Determine the (X, Y) coordinate at the center of the cell enclosing the given text.  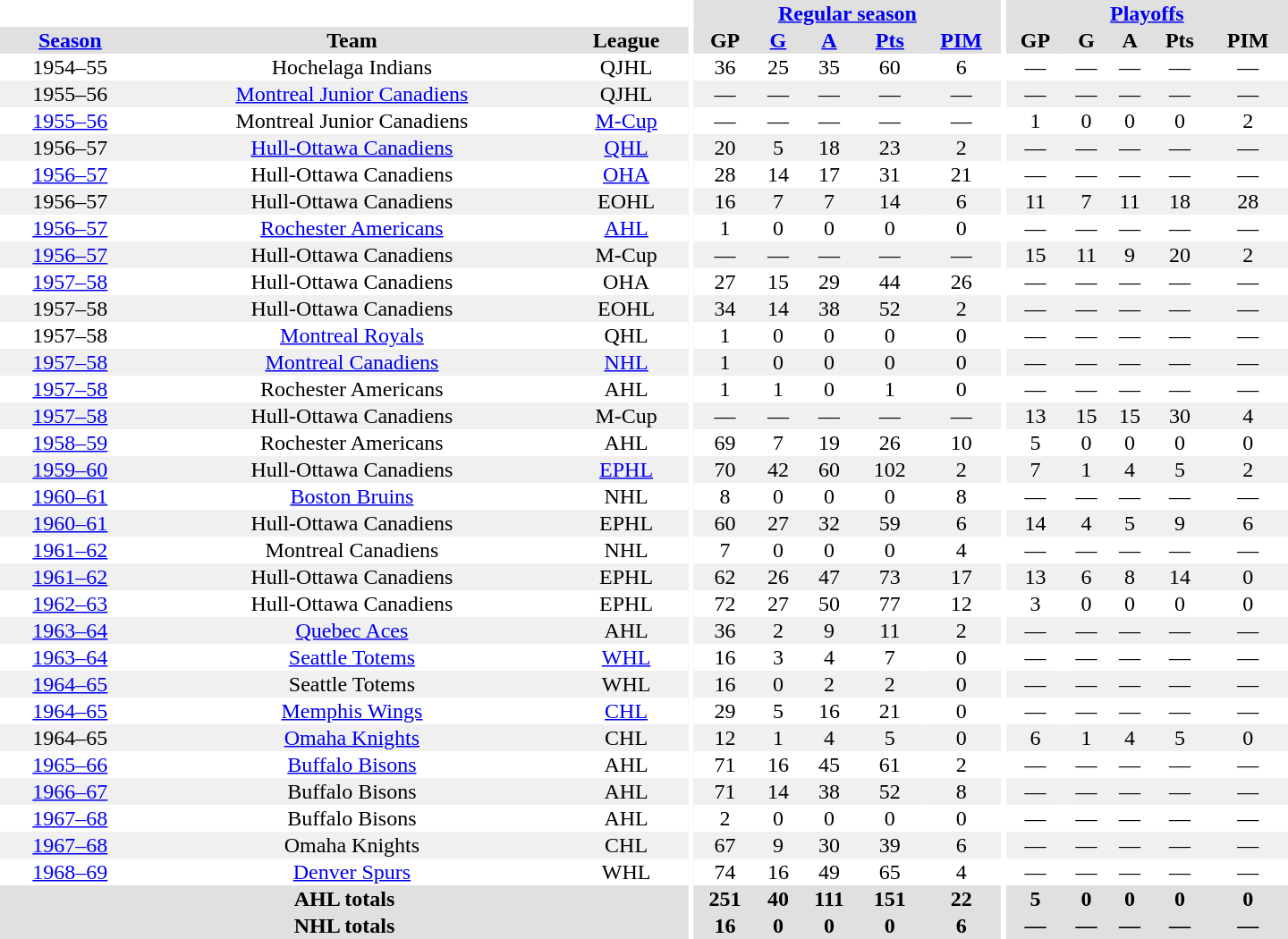
1954–55 (70, 67)
47 (828, 577)
251 (724, 899)
Boston Bruins (352, 496)
25 (778, 67)
72 (724, 604)
Memphis Wings (352, 711)
151 (890, 899)
Quebec Aces (352, 630)
34 (724, 309)
Regular season (847, 13)
111 (828, 899)
League (626, 40)
40 (778, 899)
Playoffs (1147, 13)
70 (724, 469)
1959–60 (70, 469)
Denver Spurs (352, 872)
32 (828, 523)
Season (70, 40)
49 (828, 872)
77 (890, 604)
22 (961, 899)
Hochelaga Indians (352, 67)
1966–67 (70, 791)
1965–66 (70, 765)
39 (890, 845)
67 (724, 845)
AHL totals (344, 899)
Team (352, 40)
73 (890, 577)
74 (724, 872)
62 (724, 577)
19 (828, 443)
65 (890, 872)
61 (890, 765)
102 (890, 469)
1962–63 (70, 604)
59 (890, 523)
31 (890, 174)
42 (778, 469)
23 (890, 148)
10 (961, 443)
44 (890, 282)
1968–69 (70, 872)
35 (828, 67)
69 (724, 443)
Montreal Royals (352, 335)
50 (828, 604)
1958–59 (70, 443)
45 (828, 765)
NHL totals (344, 926)
